Locate the cell with the specified text and output its [x, y] center coordinate. 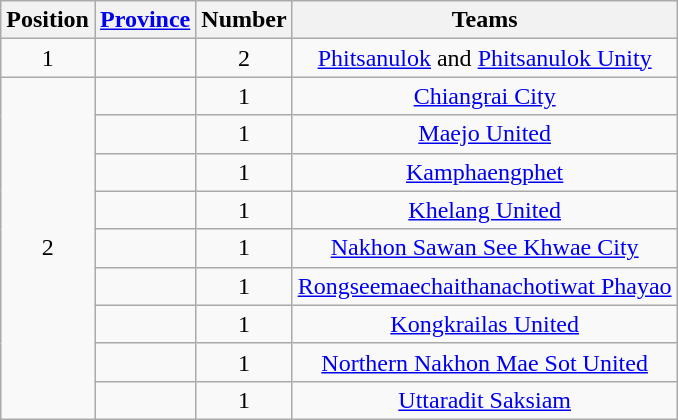
Chiangrai City [484, 96]
Maejo United [484, 134]
Province [144, 20]
Rongseemaechaithanachotiwat Phayao [484, 286]
Number [244, 20]
Uttaradit Saksiam [484, 400]
Kamphaengphet [484, 172]
Phitsanulok and Phitsanulok Unity [484, 58]
Northern Nakhon Mae Sot United [484, 362]
Teams [484, 20]
Khelang United [484, 210]
Kongkrailas United [484, 324]
Nakhon Sawan See Khwae City [484, 248]
Position [48, 20]
